Return the (x, y) coordinate for the center point of the cell that contains the specified text.  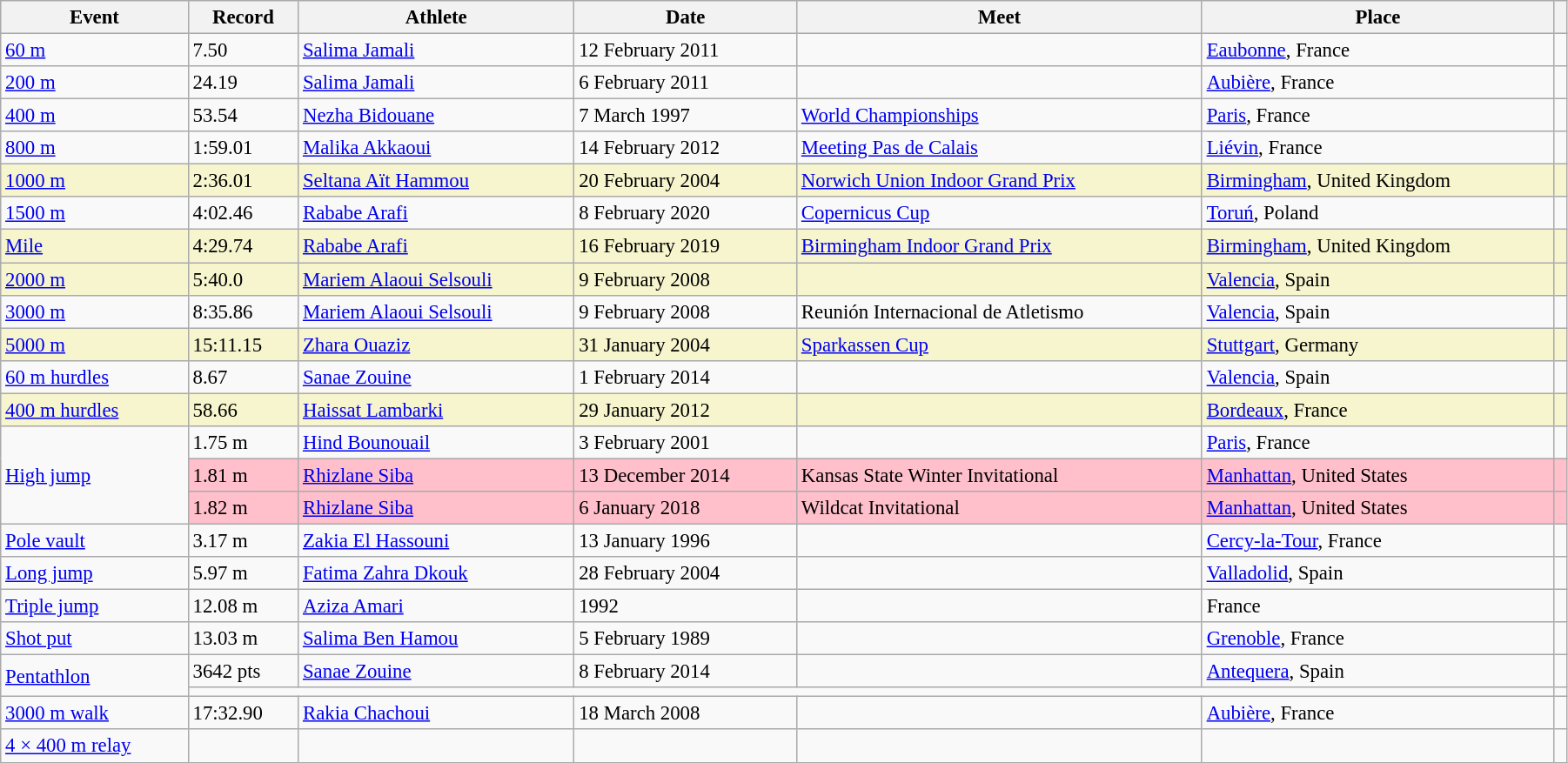
400 m (94, 116)
Norwich Union Indoor Grand Prix (1000, 181)
Nezha Bidouane (437, 116)
Grenoble, France (1377, 639)
5:40.0 (243, 279)
29 January 2012 (686, 410)
Eaubonne, France (1377, 50)
60 m (94, 50)
5.97 m (243, 573)
Hind Bounouail (437, 443)
1 February 2014 (686, 377)
Place (1377, 17)
Long jump (94, 573)
5 February 1989 (686, 639)
400 m hurdles (94, 410)
1.75 m (243, 443)
20 February 2004 (686, 181)
4 × 400 m relay (94, 746)
Pole vault (94, 540)
1992 (686, 606)
31 January 2004 (686, 345)
Pentathlon (94, 676)
High jump (94, 475)
1000 m (94, 181)
53.54 (243, 116)
13 January 1996 (686, 540)
Athlete (437, 17)
Event (94, 17)
Kansas State Winter Invitational (1000, 475)
8:35.86 (243, 311)
Cercy-la-Tour, France (1377, 540)
13.03 m (243, 639)
Liévin, France (1377, 148)
Salima Ben Hamou (437, 639)
800 m (94, 148)
7.50 (243, 50)
17:32.90 (243, 713)
4:29.74 (243, 246)
Zakia El Hassouni (437, 540)
Meet (1000, 17)
Valladolid, Spain (1377, 573)
3642 pts (243, 672)
58.66 (243, 410)
Fatima Zahra Dkouk (437, 573)
Reunión Internacional de Atletismo (1000, 311)
16 February 2019 (686, 246)
4:02.46 (243, 213)
Aziza Amari (437, 606)
Shot put (94, 639)
14 February 2012 (686, 148)
13 December 2014 (686, 475)
200 m (94, 83)
3000 m walk (94, 713)
15:11.15 (243, 345)
France (1377, 606)
8.67 (243, 377)
1:59.01 (243, 148)
28 February 2004 (686, 573)
5000 m (94, 345)
Antequera, Spain (1377, 672)
Sparkassen Cup (1000, 345)
Wildcat Invitational (1000, 508)
Mile (94, 246)
3000 m (94, 311)
6 January 2018 (686, 508)
Birmingham Indoor Grand Prix (1000, 246)
Rakia Chachoui (437, 713)
Seltana Aït Hammou (437, 181)
6 February 2011 (686, 83)
8 February 2014 (686, 672)
3.17 m (243, 540)
1.82 m (243, 508)
Toruń, Poland (1377, 213)
3 February 2001 (686, 443)
Haissat Lambarki (437, 410)
1500 m (94, 213)
12 February 2011 (686, 50)
2:36.01 (243, 181)
18 March 2008 (686, 713)
Stuttgart, Germany (1377, 345)
World Championships (1000, 116)
24.19 (243, 83)
Triple jump (94, 606)
Bordeaux, France (1377, 410)
1.81 m (243, 475)
Meeting Pas de Calais (1000, 148)
Zhara Ouaziz (437, 345)
Record (243, 17)
60 m hurdles (94, 377)
Date (686, 17)
2000 m (94, 279)
12.08 m (243, 606)
7 March 1997 (686, 116)
Copernicus Cup (1000, 213)
Malika Akkaoui (437, 148)
8 February 2020 (686, 213)
